Output the (x, y) coordinate of the center of the cell containing the given text.  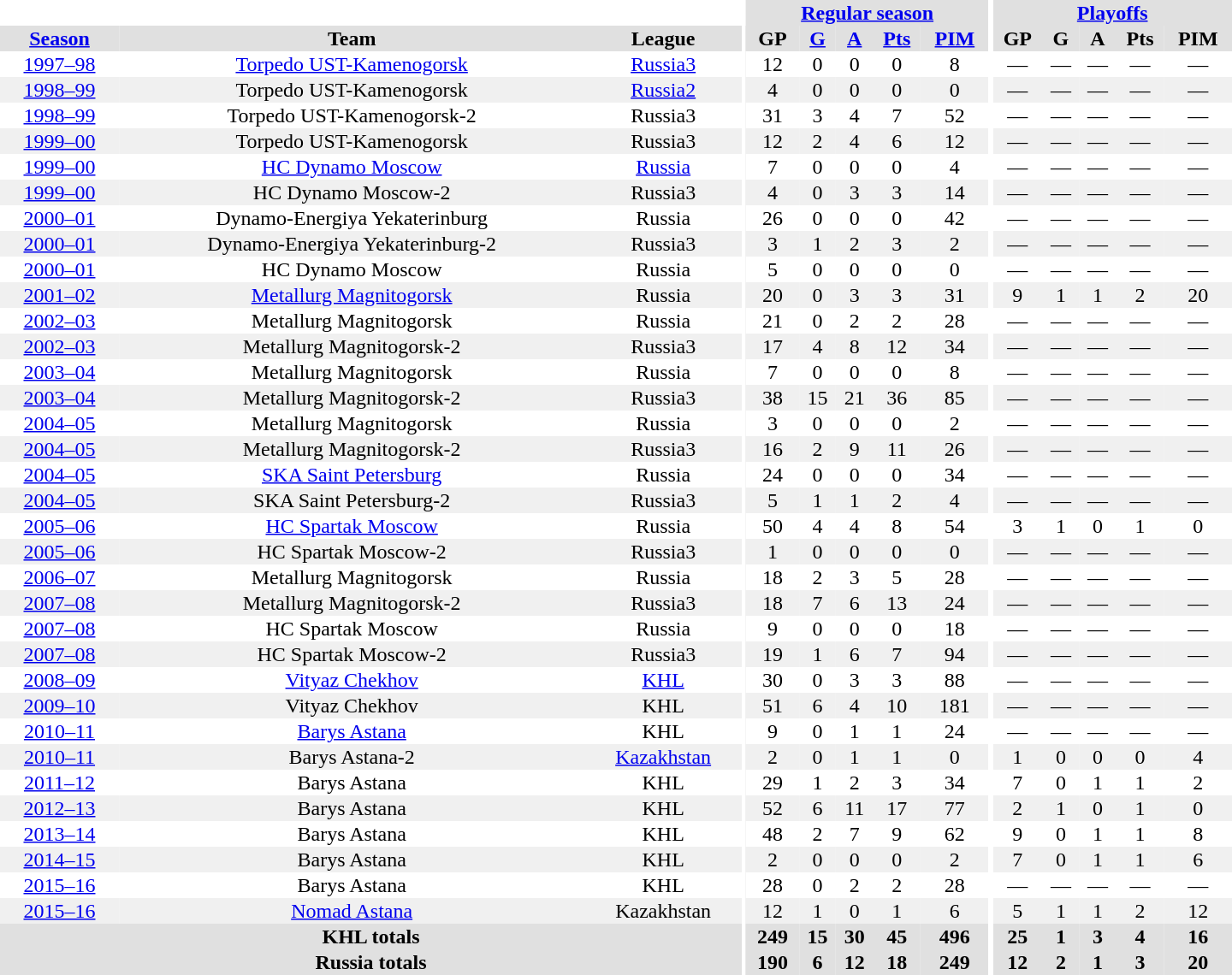
25 (1017, 937)
45 (897, 937)
88 (955, 680)
42 (955, 218)
Regular season (868, 13)
Team (352, 38)
13 (897, 603)
50 (773, 526)
2012–13 (60, 808)
SKA Saint Petersburg-2 (352, 500)
Playoffs (1112, 13)
Russia2 (663, 90)
190 (773, 962)
496 (955, 937)
14 (955, 192)
54 (955, 526)
19 (773, 654)
Dynamo-Energiya Yekaterinburg (352, 218)
48 (773, 834)
2006–07 (60, 577)
HC Dynamo Moscow-2 (352, 192)
94 (955, 654)
2011–12 (60, 783)
85 (955, 398)
36 (897, 398)
62 (955, 834)
2014–15 (60, 860)
181 (955, 706)
Russia totals (371, 962)
Nomad Astana (352, 911)
KHL totals (371, 937)
10 (897, 706)
29 (773, 783)
Season (60, 38)
League (663, 38)
Dynamo-Energiya Yekaterinburg-2 (352, 244)
Torpedo UST-Kamenogorsk-2 (352, 115)
38 (773, 398)
2013–14 (60, 834)
2009–10 (60, 706)
51 (773, 706)
SKA Saint Petersburg (352, 475)
Barys Astana-2 (352, 757)
2008–09 (60, 680)
2001–02 (60, 295)
77 (955, 808)
1997–98 (60, 64)
